Locate the cell with the specified text and output its (x, y) center coordinate. 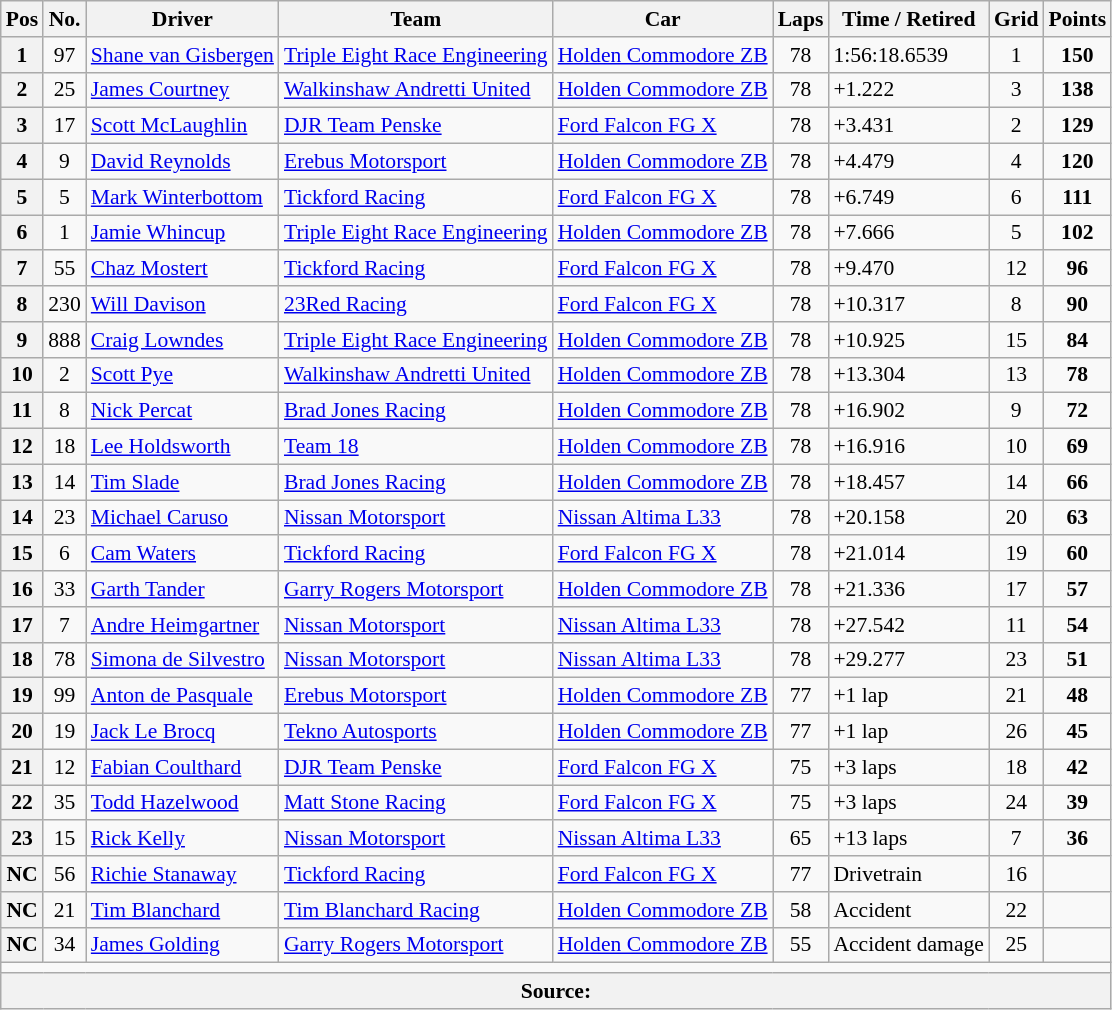
42 (1077, 767)
+6.749 (908, 197)
54 (1077, 625)
97 (64, 55)
Simona de Silvestro (182, 660)
Time / Retired (908, 19)
Driver (182, 19)
58 (801, 910)
+13.304 (908, 375)
Lee Holdsworth (182, 447)
36 (1077, 839)
Jack Le Brocq (182, 732)
51 (1077, 660)
Chaz Mostert (182, 269)
Accident damage (908, 945)
Points (1077, 19)
26 (1016, 732)
138 (1077, 90)
69 (1077, 447)
Drivetrain (908, 874)
+9.470 (908, 269)
Garth Tander (182, 589)
63 (1077, 518)
Tim Blanchard (182, 910)
Tim Slade (182, 482)
Laps (801, 19)
Anton de Pasquale (182, 696)
Jamie Whincup (182, 233)
120 (1077, 162)
Rick Kelly (182, 839)
24 (1016, 803)
56 (64, 874)
48 (1077, 696)
65 (801, 839)
+1.222 (908, 90)
Nick Percat (182, 411)
+13 laps (908, 839)
Source: (556, 991)
99 (64, 696)
No. (64, 19)
Todd Hazelwood (182, 803)
+10.925 (908, 340)
Andre Heimgartner (182, 625)
45 (1077, 732)
96 (1077, 269)
Team (416, 19)
102 (1077, 233)
57 (1077, 589)
Grid (1016, 19)
+21.014 (908, 554)
Team 18 (416, 447)
+3.431 (908, 126)
Mark Winterbottom (182, 197)
+4.479 (908, 162)
150 (1077, 55)
+18.457 (908, 482)
39 (1077, 803)
Accident (908, 910)
+16.902 (908, 411)
Will Davison (182, 304)
35 (64, 803)
+29.277 (908, 660)
72 (1077, 411)
230 (64, 304)
+20.158 (908, 518)
Scott McLaughlin (182, 126)
Fabian Coulthard (182, 767)
Michael Caruso (182, 518)
+27.542 (908, 625)
James Courtney (182, 90)
Car (663, 19)
66 (1077, 482)
Shane van Gisbergen (182, 55)
Cam Waters (182, 554)
+21.336 (908, 589)
James Golding (182, 945)
84 (1077, 340)
34 (64, 945)
888 (64, 340)
Tekno Autosports (416, 732)
+7.666 (908, 233)
1:56:18.6539 (908, 55)
Richie Stanaway (182, 874)
David Reynolds (182, 162)
129 (1077, 126)
+10.317 (908, 304)
Pos (22, 19)
Tim Blanchard Racing (416, 910)
Scott Pye (182, 375)
90 (1077, 304)
+16.916 (908, 447)
Craig Lowndes (182, 340)
111 (1077, 197)
23Red Racing (416, 304)
60 (1077, 554)
Matt Stone Racing (416, 803)
33 (64, 589)
